Provide the [X, Y] coordinate of the cell's center where the given text is located.  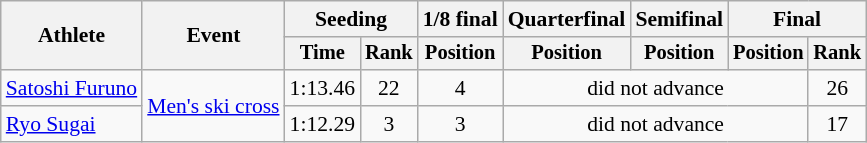
Semifinal [679, 19]
Seeding [352, 19]
Satoshi Furuno [72, 88]
Ryo Sugai [72, 124]
1:13.46 [322, 88]
Time [322, 54]
22 [389, 88]
26 [837, 88]
Final [797, 19]
17 [837, 124]
Athlete [72, 36]
1:12.29 [322, 124]
Quarterfinal [567, 19]
Event [213, 36]
Men's ski cross [213, 106]
4 [460, 88]
1/8 final [460, 19]
